Detect which cell encompasses the target text, then output its [X, Y] center coordinate. 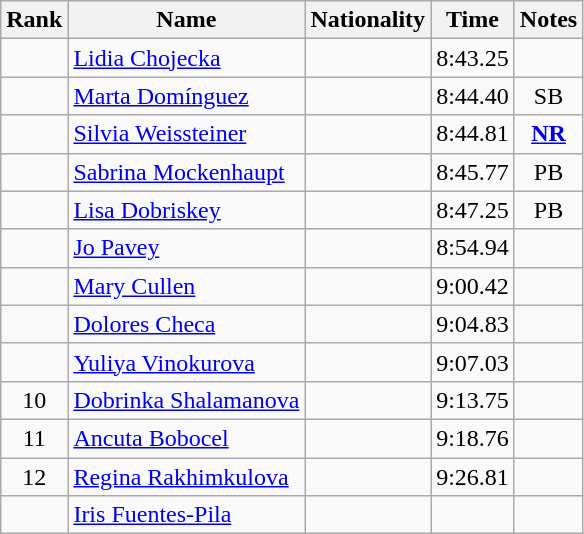
Marta Domínguez [186, 96]
Lidia Chojecka [186, 58]
Lisa Dobriskey [186, 210]
8:44.81 [473, 134]
9:13.75 [473, 400]
Jo Pavey [186, 248]
Silvia Weissteiner [186, 134]
Mary Cullen [186, 286]
9:00.42 [473, 286]
8:43.25 [473, 58]
12 [34, 477]
9:26.81 [473, 477]
Rank [34, 20]
Notes [548, 20]
Iris Fuentes-Pila [186, 515]
9:07.03 [473, 362]
11 [34, 438]
Dobrinka Shalamanova [186, 400]
8:47.25 [473, 210]
Ancuta Bobocel [186, 438]
9:04.83 [473, 324]
Dolores Checa [186, 324]
8:45.77 [473, 172]
Time [473, 20]
8:54.94 [473, 248]
Yuliya Vinokurova [186, 362]
NR [548, 134]
8:44.40 [473, 96]
10 [34, 400]
SB [548, 96]
Nationality [368, 20]
Regina Rakhimkulova [186, 477]
Name [186, 20]
9:18.76 [473, 438]
Sabrina Mockenhaupt [186, 172]
